Identify which cell holds the provided text, then report its [x, y] central coordinate. 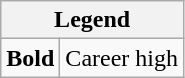
Legend [92, 20]
Career high [122, 58]
Bold [30, 58]
